Detect which cell encompasses the target text, then output its [x, y] center coordinate. 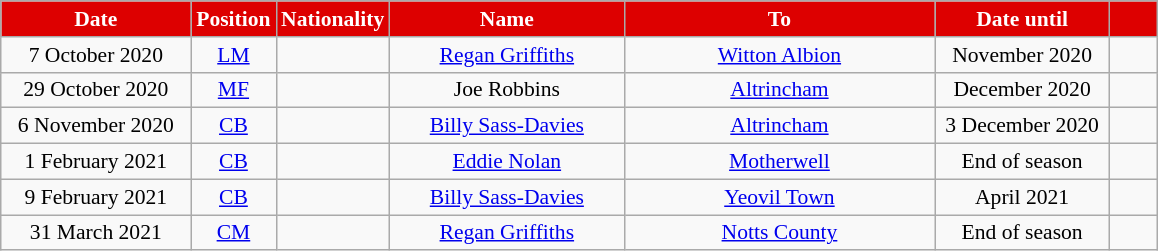
MF [234, 90]
Nationality [332, 19]
29 October 2020 [96, 90]
31 March 2021 [96, 233]
Date until [1022, 19]
9 February 2021 [96, 197]
LM [234, 55]
Date [96, 19]
Position [234, 19]
Notts County [779, 233]
6 November 2020 [96, 126]
Motherwell [779, 162]
April 2021 [1022, 197]
November 2020 [1022, 55]
Yeovil Town [779, 197]
7 October 2020 [96, 55]
CM [234, 233]
Name [506, 19]
1 February 2021 [96, 162]
Joe Robbins [506, 90]
Eddie Nolan [506, 162]
3 December 2020 [1022, 126]
December 2020 [1022, 90]
To [779, 19]
Witton Albion [779, 55]
